Search for the cell housing the specified text and yield its (x, y) center coordinate. 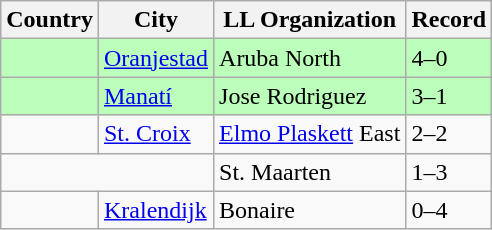
Manatí (156, 96)
Oranjestad (156, 58)
Aruba North (310, 58)
LL Organization (310, 20)
Elmo Plaskett East (310, 134)
1–3 (449, 172)
4–0 (449, 58)
2–2 (449, 134)
Bonaire (310, 210)
Country (50, 20)
3–1 (449, 96)
City (156, 20)
St. Croix (156, 134)
Jose Rodriguez (310, 96)
Kralendijk (156, 210)
Record (449, 20)
St. Maarten (310, 172)
0–4 (449, 210)
